Determine the (X, Y) coordinate at the center of the cell enclosing the given text.  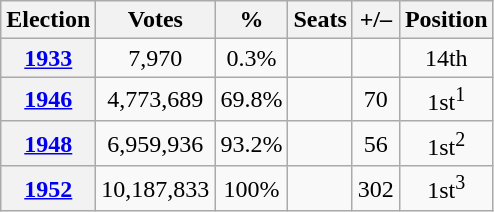
0.3% (252, 58)
56 (376, 144)
69.8% (252, 100)
93.2% (252, 144)
Election (48, 20)
14th (446, 58)
Votes (156, 20)
1948 (48, 144)
+/– (376, 20)
100% (252, 188)
70 (376, 100)
6,959,936 (156, 144)
1st1 (446, 100)
302 (376, 188)
1952 (48, 188)
1st3 (446, 188)
4,773,689 (156, 100)
10,187,833 (156, 188)
7,970 (156, 58)
1933 (48, 58)
1946 (48, 100)
1st2 (446, 144)
Position (446, 20)
Seats (320, 20)
% (252, 20)
